Provide the (x, y) coordinate of the cell's center where the given text is located.  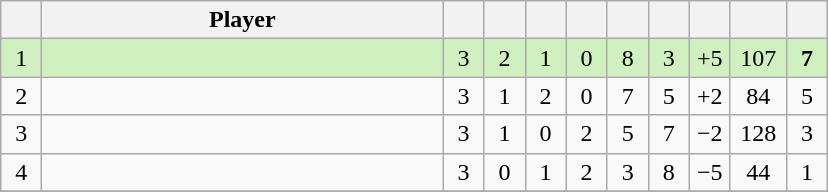
−5 (710, 172)
+2 (710, 96)
−2 (710, 134)
128 (758, 134)
84 (758, 96)
44 (758, 172)
+5 (710, 58)
4 (22, 172)
Player (242, 20)
107 (758, 58)
